Detect which cell encompasses the target text, then output its [X, Y] center coordinate. 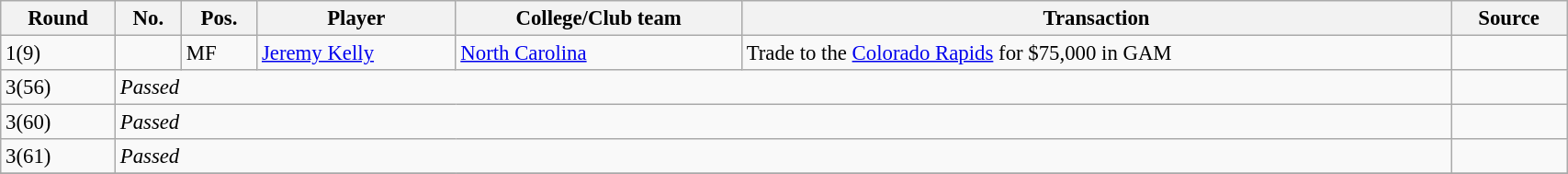
North Carolina [599, 53]
3(60) [59, 122]
No. [148, 18]
Player [356, 18]
Pos. [219, 18]
3(61) [59, 157]
Round [59, 18]
Source [1509, 18]
Jeremy Kelly [356, 53]
College/Club team [599, 18]
Transaction [1096, 18]
MF [219, 53]
3(56) [59, 87]
Trade to the Colorado Rapids for $75,000 in GAM [1096, 53]
1(9) [59, 53]
